Detect which cell encompasses the target text, then output its (X, Y) center coordinate. 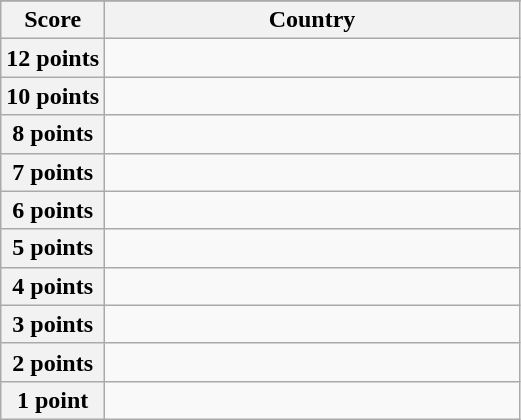
1 point (53, 400)
7 points (53, 172)
6 points (53, 210)
Score (53, 20)
10 points (53, 96)
Country (312, 20)
12 points (53, 58)
8 points (53, 134)
2 points (53, 362)
3 points (53, 324)
4 points (53, 286)
5 points (53, 248)
